Capture the cell that displays the provided text and extract its (X, Y) central coordinate. 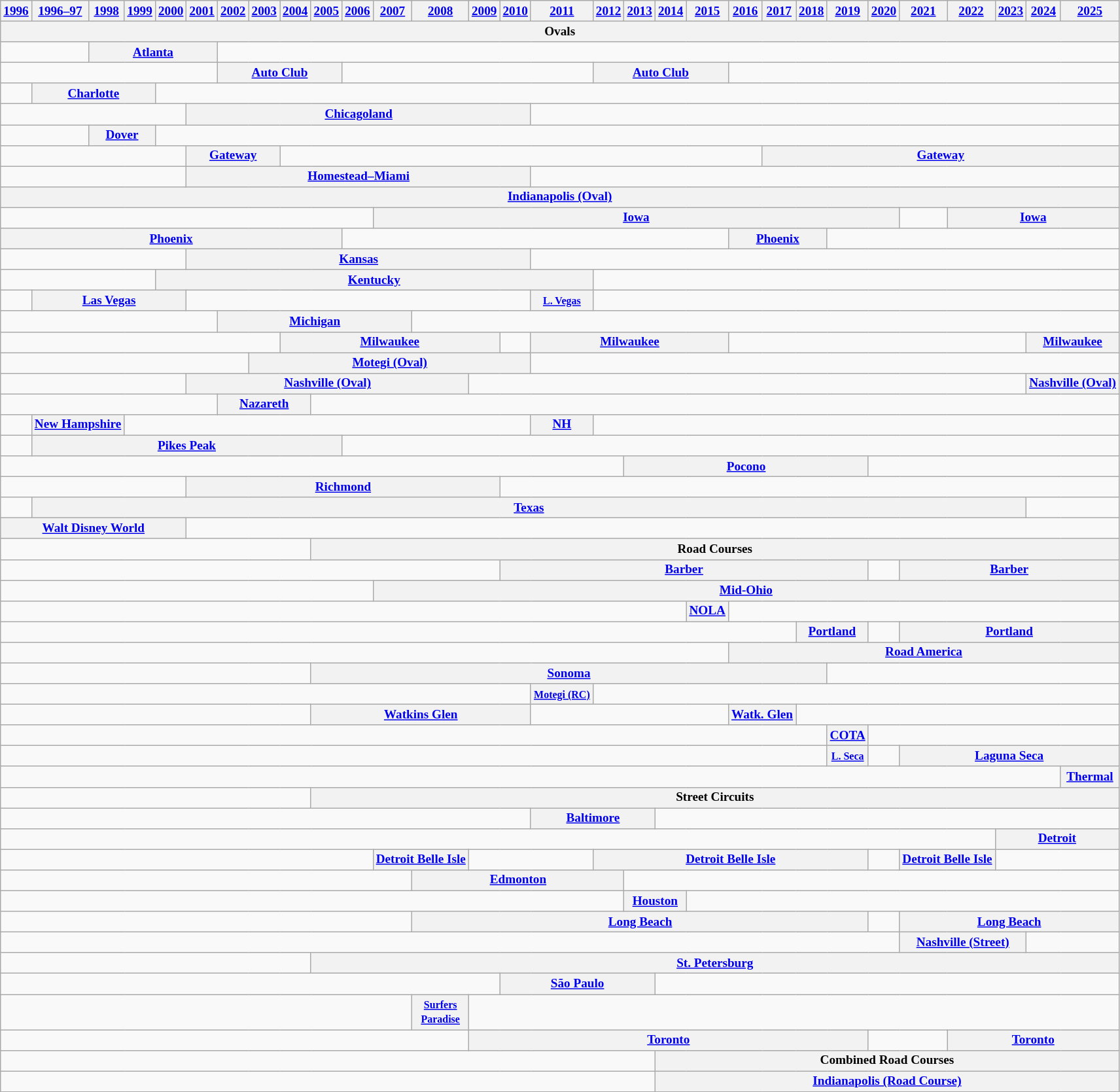
2010 (516, 11)
Sonoma (569, 673)
Street Circuits (715, 798)
Atlanta (153, 52)
2017 (779, 11)
São Paulo (577, 984)
Dover (122, 135)
Indianapolis (Oval) (560, 197)
2015 (708, 11)
2012 (608, 11)
2011 (561, 11)
2004 (296, 11)
Kansas (359, 259)
Las Vegas (109, 301)
2006 (358, 11)
2022 (971, 11)
Motegi (RC) (561, 694)
NH (561, 425)
Watk. Glen (761, 714)
Motegi (Oval) (390, 362)
2005 (326, 11)
2002 (233, 11)
2016 (744, 11)
L. Vegas (561, 301)
Road America (924, 652)
Combined Road Courses (887, 1061)
Charlotte (93, 94)
Chicagoland (359, 114)
2025 (1090, 11)
Thermal (1090, 777)
2024 (1044, 11)
Laguna Seca (1009, 756)
1996 (16, 11)
Kentucky (374, 280)
Mid-Ohio (746, 590)
2007 (393, 11)
2000 (171, 11)
Detroit (1057, 839)
Houston (656, 901)
2014 (671, 11)
L. Seca (848, 756)
Michigan (315, 321)
Texas (529, 508)
2019 (848, 11)
Indianapolis (Road Course) (887, 1082)
Pocono (746, 467)
2018 (811, 11)
Baltimore (593, 819)
Watkins Glen (421, 714)
1999 (140, 11)
Edmonton (518, 880)
NOLA (708, 611)
Ovals (560, 31)
St. Petersburg (715, 963)
SurfersParadise (440, 1012)
Pikes Peak (186, 446)
2020 (884, 11)
COTA (848, 735)
Road Courses (715, 549)
2001 (202, 11)
Walt Disney World (94, 529)
2013 (640, 11)
Richmond (343, 487)
Homestead–Miami (359, 177)
1996–97 (60, 11)
1998 (107, 11)
Nashville (Street) (963, 942)
Nazareth (264, 404)
New Hampshire (78, 425)
2003 (264, 11)
2021 (924, 11)
2008 (440, 11)
2023 (1011, 11)
2009 (484, 11)
